Locate the cell with the specified text and output its [x, y] center coordinate. 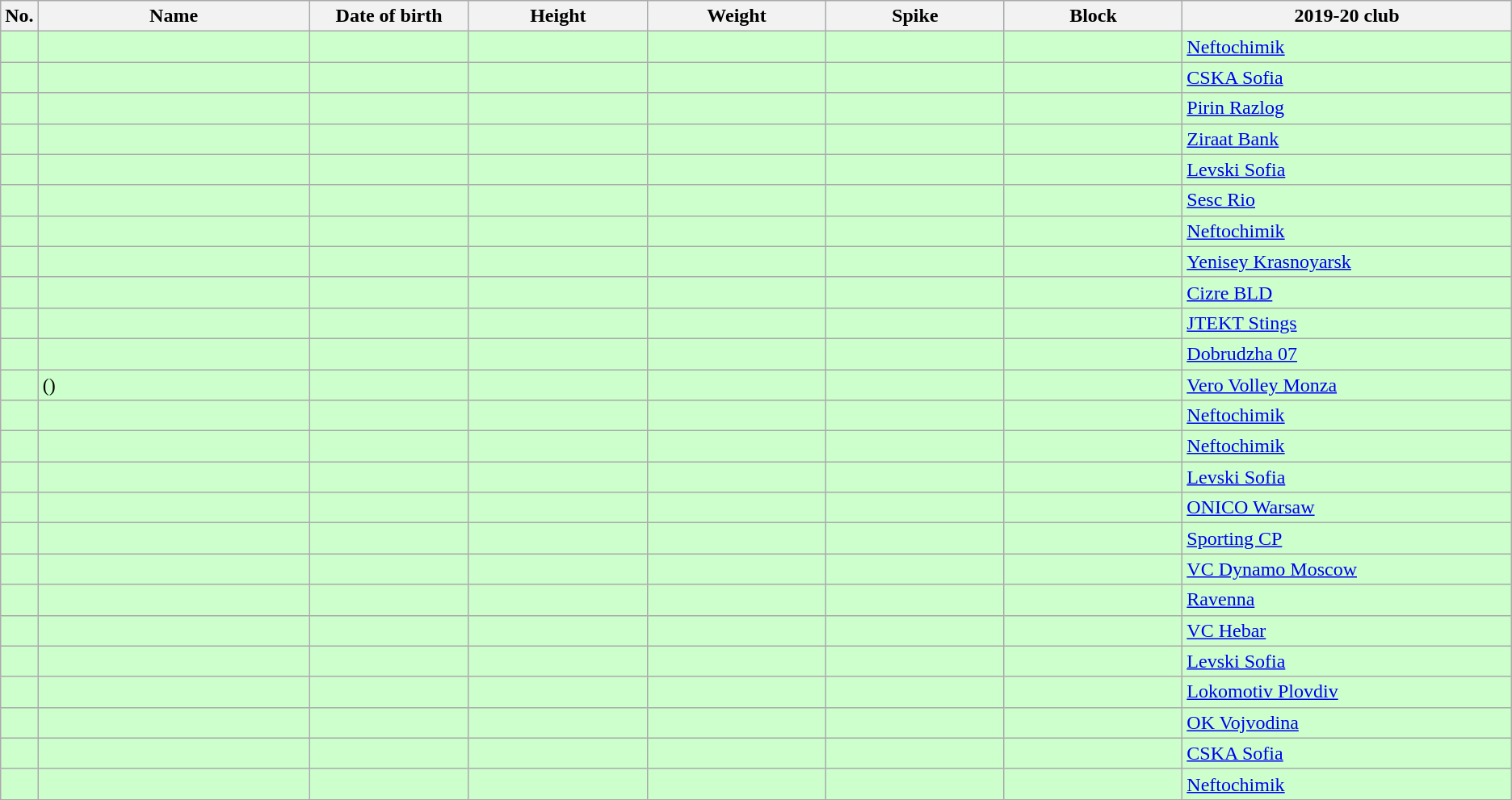
() [174, 385]
Height [557, 16]
Pirin Razlog [1347, 108]
2019-20 club [1347, 16]
No. [19, 16]
Yenisey Krasnoyarsk [1347, 262]
Ravenna [1347, 600]
Weight [737, 16]
Name [174, 16]
ONICO Warsaw [1347, 508]
Block [1094, 16]
Lokomotiv Plovdiv [1347, 692]
VC Dynamo Moscow [1347, 569]
Spike [916, 16]
Dobrudzha 07 [1347, 354]
Vero Volley Monza [1347, 385]
Date of birth [389, 16]
Cizre BLD [1347, 292]
Ziraat Bank [1347, 139]
Sesc Rio [1347, 200]
Sporting CP [1347, 538]
VC Hebar [1347, 630]
JTEKT Stings [1347, 323]
OK Vojvodina [1347, 723]
